Extract the (X, Y) coordinate from the center of the cell holding the provided text.  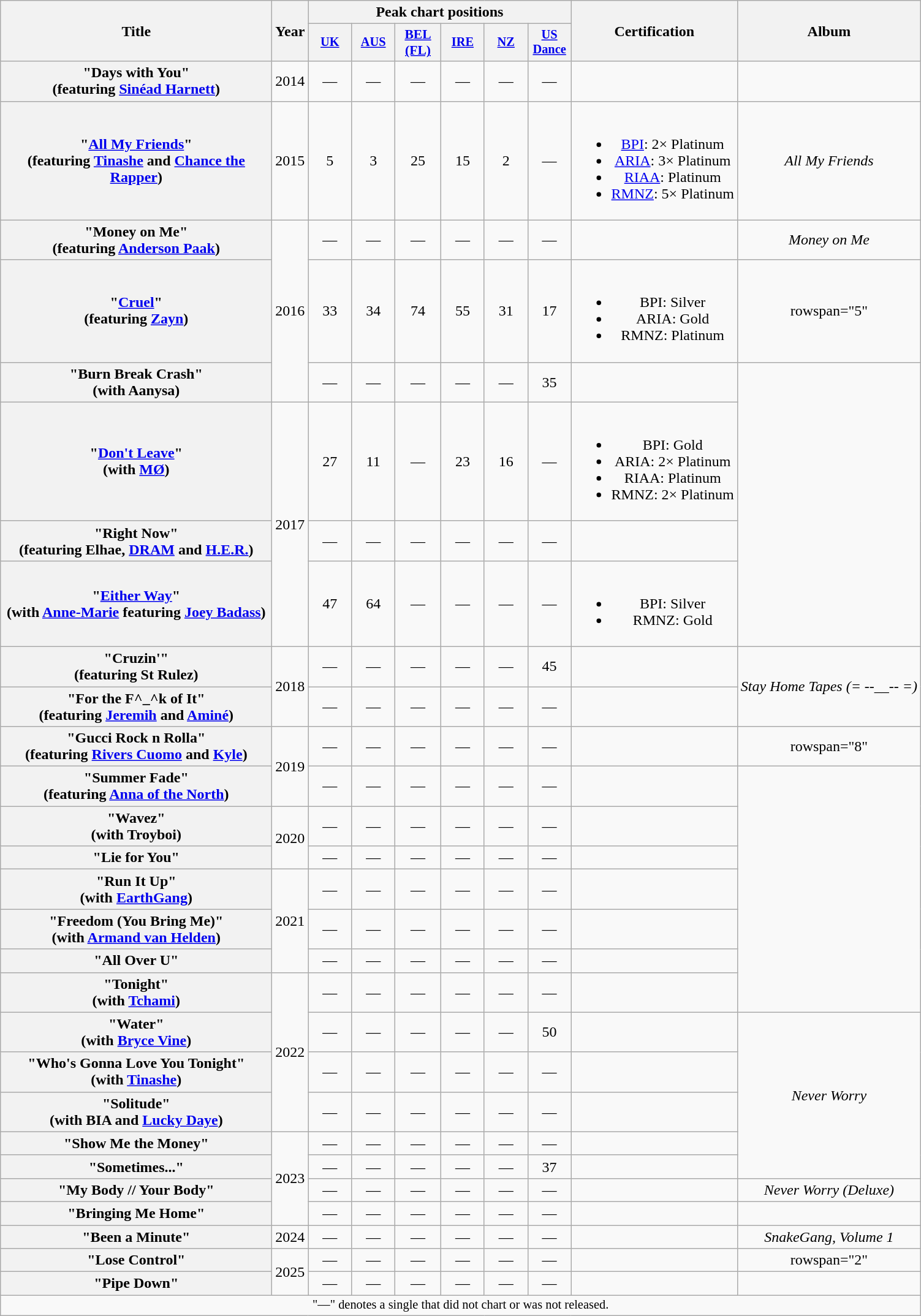
"Lie for You" (136, 858)
"For the F^_^k of It"(featuring Jeremih and Aminé) (136, 706)
5 (330, 161)
Peak chart positions (440, 12)
"Lose Control" (136, 1260)
IRE (462, 43)
Never Worry (Deluxe) (828, 1190)
"—" denotes a single that did not chart or was not released. (461, 1306)
"Either Way"(with Anne-Marie featuring Joey Badass) (136, 603)
Title (136, 31)
"Don't Leave" (with MØ) (136, 461)
"Show Me the Money" (136, 1143)
USDance (549, 43)
64 (374, 603)
2014 (290, 81)
Money on Me (828, 240)
"Pipe Down" (136, 1284)
50 (549, 1032)
37 (549, 1167)
55 (462, 311)
"Tonight" (with Tchami) (136, 993)
BEL(FL) (418, 43)
2015 (290, 161)
"Cruel"(featuring Zayn) (136, 311)
rowspan="8" (828, 746)
"All Over U" (136, 961)
23 (462, 461)
UK (330, 43)
31 (506, 311)
16 (506, 461)
BPI: 2× PlatinumARIA: 3× PlatinumRIAA: PlatinumRMNZ: 5× Platinum (654, 161)
BPI: GoldARIA: 2× PlatinumRIAA: PlatinumRMNZ: 2× Platinum (654, 461)
2 (506, 161)
3 (374, 161)
"Summer Fade"(featuring Anna of the North) (136, 787)
25 (418, 161)
"All My Friends"(featuring Tinashe and Chance the Rapper) (136, 161)
45 (549, 667)
Year (290, 31)
"Days with You"(featuring Sinéad Harnett) (136, 81)
27 (330, 461)
"Wavez" (with Troyboi) (136, 826)
NZ (506, 43)
74 (418, 311)
35 (549, 382)
2022 (290, 1052)
2024 (290, 1237)
AUS (374, 43)
"Run It Up" (with EarthGang) (136, 890)
Certification (654, 31)
2019 (290, 766)
rowspan="2" (828, 1260)
"Right Now"(featuring Elhae, DRAM and H.E.R.) (136, 540)
11 (374, 461)
SnakeGang, Volume 1 (828, 1237)
"Cruzin'"(featuring St Rulez) (136, 667)
"Water" (with Bryce Vine) (136, 1032)
BPI: SilverRMNZ: Gold (654, 603)
2020 (290, 838)
"Sometimes..." (136, 1167)
"Gucci Rock n Rolla"(featuring Rivers Cuomo and Kyle) (136, 746)
BPI: SilverARIA: GoldRMNZ: Platinum (654, 311)
"Bringing Me Home" (136, 1213)
Stay Home Tapes (= --__-- =) (828, 686)
34 (374, 311)
rowspan="5" (828, 311)
17 (549, 311)
47 (330, 603)
"Solitude"(with BIA and Lucky Daye) (136, 1111)
15 (462, 161)
"Been a Minute" (136, 1237)
"My Body // Your Body" (136, 1190)
33 (330, 311)
2021 (290, 921)
2025 (290, 1272)
2017 (290, 524)
All My Friends (828, 161)
"Money on Me"(featuring Anderson Paak) (136, 240)
2016 (290, 311)
2018 (290, 686)
Album (828, 31)
Never Worry (828, 1095)
2023 (290, 1178)
"Freedom (You Bring Me)" (with Armand van Helden) (136, 929)
"Burn Break Crash"(with Aanysa) (136, 382)
"Who's Gonna Love You Tonight" (with Tinashe) (136, 1072)
